Provide the (x, y) coordinate of the cell's center where the given text is located.  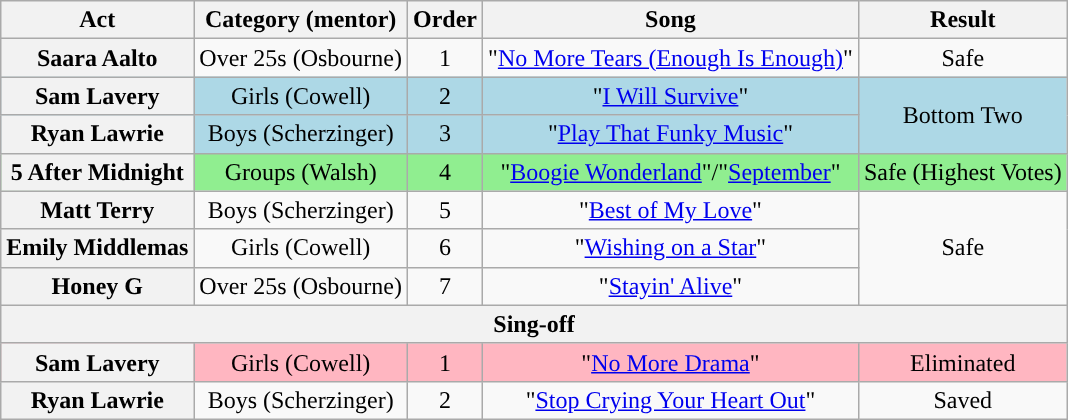
Order (446, 20)
Sing-off (534, 324)
Song (671, 20)
6 (446, 248)
"I Will Survive" (671, 96)
"No More Drama" (671, 362)
Category (mentor) (301, 20)
4 (446, 172)
5 (446, 210)
Eliminated (962, 362)
Saved (962, 400)
Result (962, 20)
"Best of My Love" (671, 210)
5 After Midnight (98, 172)
7 (446, 286)
3 (446, 134)
Emily Middlemas (98, 248)
Matt Terry (98, 210)
Safe (Highest Votes) (962, 172)
"No More Tears (Enough Is Enough)" (671, 58)
Bottom Two (962, 115)
"Wishing on a Star" (671, 248)
Act (98, 20)
Honey G (98, 286)
Groups (Walsh) (301, 172)
"Stayin' Alive" (671, 286)
"Play That Funky Music" (671, 134)
"Stop Crying Your Heart Out" (671, 400)
"Boogie Wonderland"/"September" (671, 172)
Saara Aalto (98, 58)
